Provide the [X, Y] coordinate of the cell's center where the given text is located.  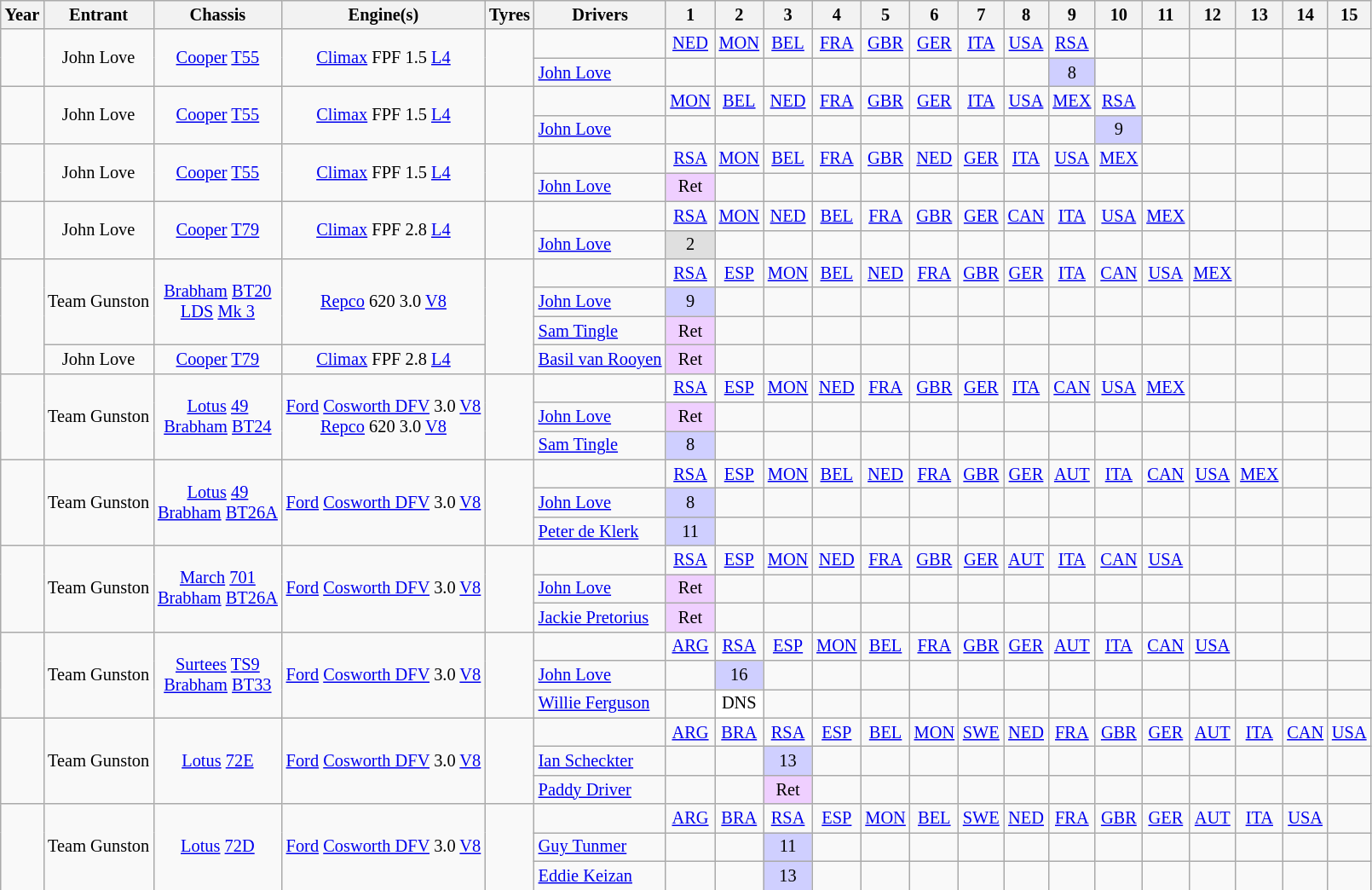
6 [934, 14]
Tyres [510, 14]
10 [1118, 14]
Eddie Keizan [600, 876]
Drivers [600, 14]
4 [837, 14]
Entrant [99, 14]
Surtees TS9Brabham BT33 [218, 675]
Lotus 49Brabham BT26A [218, 503]
Brabham BT20LDS Mk 3 [218, 302]
Basil van Rooyen [600, 359]
Jackie Pretorius [600, 617]
14 [1306, 14]
3 [787, 14]
Year [22, 14]
Repco 620 3.0 V8 [383, 302]
Guy Tunmer [600, 847]
1 [690, 14]
16 [740, 674]
Engine(s) [383, 14]
Ian Scheckter [600, 760]
Paddy Driver [600, 789]
Lotus 49Brabham BT24 [218, 416]
15 [1349, 14]
DNS [740, 703]
12 [1212, 14]
5 [885, 14]
Lotus 72E [218, 760]
Lotus 72D [218, 847]
Ford Cosworth DFV 3.0 V8Repco 620 3.0 V8 [383, 416]
Willie Ferguson [600, 703]
March 701Brabham BT26A [218, 588]
Chassis [218, 14]
7 [982, 14]
Peter de Klerk [600, 531]
